Detect which cell encompasses the target text, then output its [x, y] center coordinate. 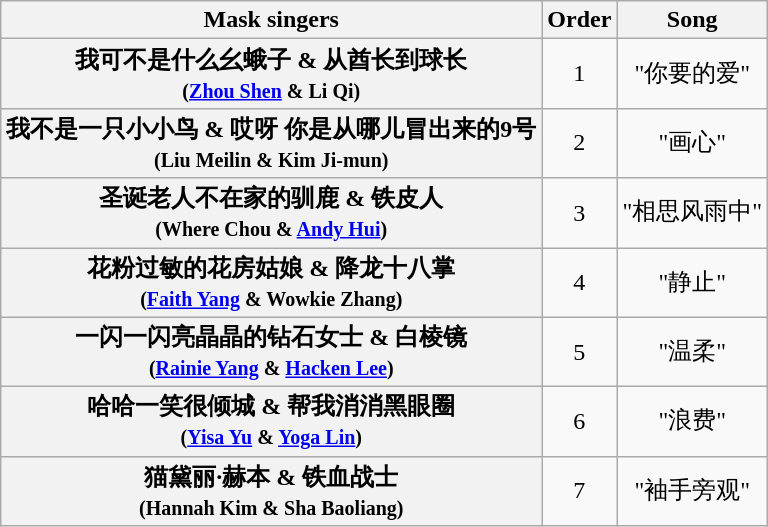
6 [580, 422]
"温柔" [692, 352]
7 [580, 491]
3 [580, 213]
"浪费" [692, 422]
5 [580, 352]
Mask singers [272, 20]
Order [580, 20]
"相思风雨中" [692, 213]
1 [580, 74]
我可不是什么幺蛾子 & 从酋长到球长(Zhou Shen & Li Qi) [272, 74]
我不是一只小小鸟 & 哎呀 你是从哪儿冒出来的9号(Liu Meilin & Kim Ji-mun) [272, 143]
花粉过敏的花房姑娘 & 降龙十八掌(Faith Yang & Wowkie Zhang) [272, 283]
一闪一闪亮晶晶的钻石女士 & 白棱镜(Rainie Yang & Hacken Lee) [272, 352]
4 [580, 283]
"袖手旁观" [692, 491]
"画心" [692, 143]
2 [580, 143]
Song [692, 20]
哈哈一笑很倾城 & 帮我消消黑眼圈(Yisa Yu & Yoga Lin) [272, 422]
"静止" [692, 283]
"你要的爱" [692, 74]
猫黛丽·赫本 & 铁血战士(Hannah Kim & Sha Baoliang) [272, 491]
圣诞老人不在家的驯鹿 & 铁皮人(Where Chou & Andy Hui) [272, 213]
